Detect which cell encompasses the target text, then output its (X, Y) center coordinate. 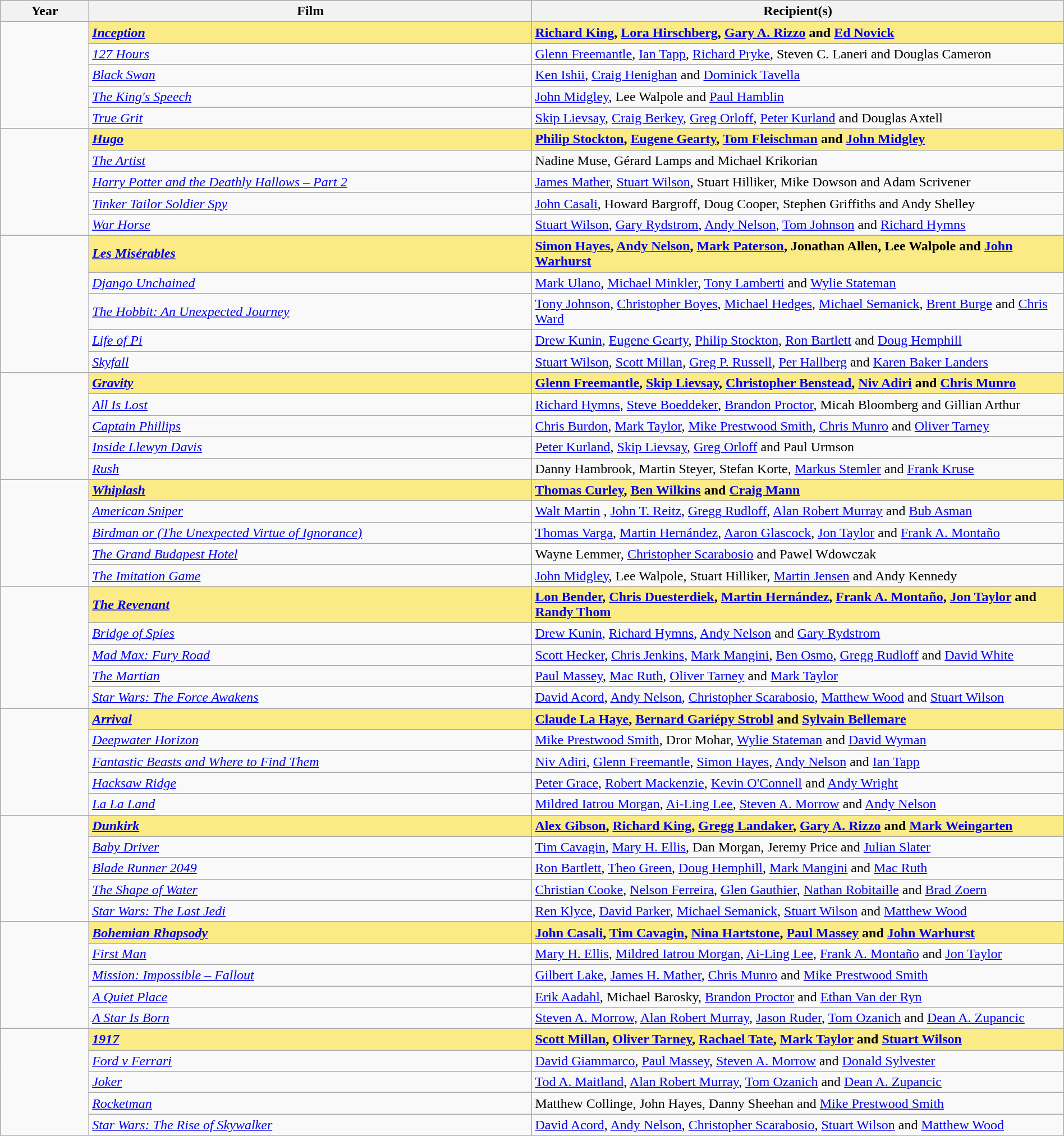
Steven A. Morrow, Alan Robert Murray, Jason Ruder, Tom Ozanich and Dean A. Zupancic (798, 1018)
Arrival (311, 719)
Richard King, Lora Hirschberg, Gary A. Rizzo and Ed Novick (798, 33)
Captain Phillips (311, 426)
Glenn Freemantle, Skip Lievsay, Christopher Benstead, Niv Adiri and Chris Munro (798, 383)
The Imitation Game (311, 575)
Chris Burdon, Mark Taylor, Mike Prestwood Smith, Chris Munro and Oliver Tarney (798, 426)
Skyfall (311, 362)
Rocketman (311, 1103)
Hugo (311, 139)
Scott Hecker, Chris Jenkins, Mark Mangini, Ben Osmo, Gregg Rudloff and David White (798, 655)
Django Unchained (311, 282)
Simon Hayes, Andy Nelson, Mark Paterson, Jonathan Allen, Lee Walpole and John Warhurst (798, 254)
Les Misérables (311, 254)
Mary H. Ellis, Mildred Iatrou Morgan, Ai-Ling Lee, Frank A. Montaño and Jon Taylor (798, 954)
Wayne Lemmer, Christopher Scarabosio and Pawel Wdowczak (798, 554)
Star Wars: The Last Jedi (311, 911)
The King's Speech (311, 97)
Peter Grace, Robert Mackenzie, Kevin O'Connell and Andy Wright (798, 783)
Paul Massey, Mac Ruth, Oliver Tarney and Mark Taylor (798, 676)
Mission: Impossible – Fallout (311, 975)
Gilbert Lake, James H. Mather, Chris Munro and Mike Prestwood Smith (798, 975)
Gravity (311, 383)
Stuart Wilson, Scott Millan, Greg P. Russell, Per Hallberg and Karen Baker Landers (798, 362)
The Martian (311, 676)
First Man (311, 954)
Blade Runner 2049 (311, 868)
All Is Lost (311, 405)
Star Wars: The Rise of Skywalker (311, 1125)
Tony Johnson, Christopher Boyes, Michael Hedges, Michael Semanick, Brent Burge and Chris Ward (798, 312)
127 Hours (311, 54)
Thomas Varga, Martin Hernández, Aaron Glascock, Jon Taylor and Frank A. Montaño (798, 533)
Star Wars: The Force Awakens (311, 698)
American Sniper (311, 511)
Matthew Collinge, John Hayes, Danny Sheehan and Mike Prestwood Smith (798, 1103)
Whiplash (311, 490)
Inception (311, 33)
Inside Llewyn Davis (311, 447)
Glenn Freemantle, Ian Tapp, Richard Pryke, Steven C. Laneri and Douglas Cameron (798, 54)
Joker (311, 1082)
Ken Ishii, Craig Henighan and Dominick Tavella (798, 75)
Thomas Curley, Ben Wilkins and Craig Mann (798, 490)
Recipient(s) (798, 11)
Danny Hambrook, Martin Steyer, Stefan Korte, Markus Stemler and Frank Kruse (798, 469)
Black Swan (311, 75)
The Grand Budapest Hotel (311, 554)
Deepwater Horizon (311, 740)
Nadine Muse, Gérard Lamps and Michael Krikorian (798, 161)
Drew Kunin, Eugene Gearty, Philip Stockton, Ron Bartlett and Doug Hemphill (798, 341)
A Star Is Born (311, 1018)
Walt Martin , John T. Reitz, Gregg Rudloff, Alan Robert Murray and Bub Asman (798, 511)
Film (311, 11)
The Artist (311, 161)
Ren Klyce, David Parker, Michael Semanick, Stuart Wilson and Matthew Wood (798, 911)
Drew Kunin, Richard Hymns, Andy Nelson and Gary Rydstrom (798, 633)
Mike Prestwood Smith, Dror Mohar, Wylie Stateman and David Wyman (798, 740)
A Quiet Place (311, 996)
Hacksaw Ridge (311, 783)
True Grit (311, 118)
Stuart Wilson, Gary Rydstrom, Andy Nelson, Tom Johnson and Richard Hymns (798, 225)
Harry Potter and the Deathly Hallows – Part 2 (311, 182)
The Revenant (311, 604)
Tod A. Maitland, Alan Robert Murray, Tom Ozanich and Dean A. Zupancic (798, 1082)
Peter Kurland, Skip Lievsay, Greg Orloff and Paul Urmson (798, 447)
Mad Max: Fury Road (311, 655)
Year (45, 11)
Ron Bartlett, Theo Green, Doug Hemphill, Mark Mangini and Mac Ruth (798, 868)
Rush (311, 469)
Life of Pi (311, 341)
Ford v Ferrari (311, 1061)
John Casali, Tim Cavagin, Nina Hartstone, Paul Massey and John Warhurst (798, 932)
Fantastic Beasts and Where to Find Them (311, 762)
Birdman or (The Unexpected Virtue of Ignorance) (311, 533)
James Mather, Stuart Wilson, Stuart Hilliker, Mike Dowson and Adam Scrivener (798, 182)
Mark Ulano, Michael Minkler, Tony Lamberti and Wylie Stateman (798, 282)
John Midgley, Lee Walpole and Paul Hamblin (798, 97)
Tim Cavagin, Mary H. Ellis, Dan Morgan, Jeremy Price and Julian Slater (798, 847)
Scott Millan, Oliver Tarney, Rachael Tate, Mark Taylor and Stuart Wilson (798, 1039)
Mildred Iatrou Morgan, Ai-Ling Lee, Steven A. Morrow and Andy Nelson (798, 804)
Bohemian Rhapsody (311, 932)
The Hobbit: An Unexpected Journey (311, 312)
Philip Stockton, Eugene Gearty, Tom Fleischman and John Midgley (798, 139)
War Horse (311, 225)
Erik Aadahl, Michael Barosky, Brandon Proctor and Ethan Van der Ryn (798, 996)
Alex Gibson, Richard King, Gregg Landaker, Gary A. Rizzo and Mark Weingarten (798, 826)
La La Land (311, 804)
Tinker Tailor Soldier Spy (311, 203)
David Acord, Andy Nelson, Christopher Scarabosio, Matthew Wood and Stuart Wilson (798, 698)
1917 (311, 1039)
Bridge of Spies (311, 633)
John Midgley, Lee Walpole, Stuart Hilliker, Martin Jensen and Andy Kennedy (798, 575)
Skip Lievsay, Craig Berkey, Greg Orloff, Peter Kurland and Douglas Axtell (798, 118)
Niv Adiri, Glenn Freemantle, Simon Hayes, Andy Nelson and Ian Tapp (798, 762)
Baby Driver (311, 847)
Claude La Haye, Bernard Gariépy Strobl and Sylvain Bellemare (798, 719)
The Shape of Water (311, 890)
Richard Hymns, Steve Boeddeker, Brandon Proctor, Micah Bloomberg and Gillian Arthur (798, 405)
Christian Cooke, Nelson Ferreira, Glen Gauthier, Nathan Robitaille and Brad Zoern (798, 890)
David Giammarco, Paul Massey, Steven A. Morrow and Donald Sylvester (798, 1061)
Dunkirk (311, 826)
John Casali, Howard Bargroff, Doug Cooper, Stephen Griffiths and Andy Shelley (798, 203)
David Acord, Andy Nelson, Christopher Scarabosio, Stuart Wilson and Matthew Wood (798, 1125)
Lon Bender, Chris Duesterdiek, Martin Hernández, Frank A. Montaño, Jon Taylor and Randy Thom (798, 604)
